Provide the [X, Y] coordinate of the cell's center where the given text is located.  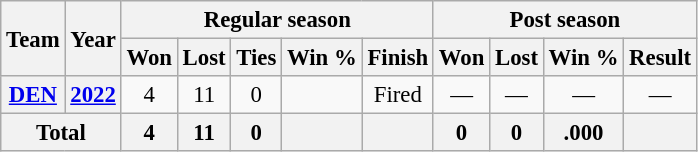
DEN [33, 95]
.000 [583, 133]
Post season [564, 20]
Year [93, 38]
Regular season [277, 20]
2022 [93, 95]
Ties [256, 58]
Total [61, 133]
Finish [398, 58]
Fired [398, 95]
Team [33, 38]
Result [660, 58]
